Return the (x, y) coordinate for the center point of the cell that contains the specified text.  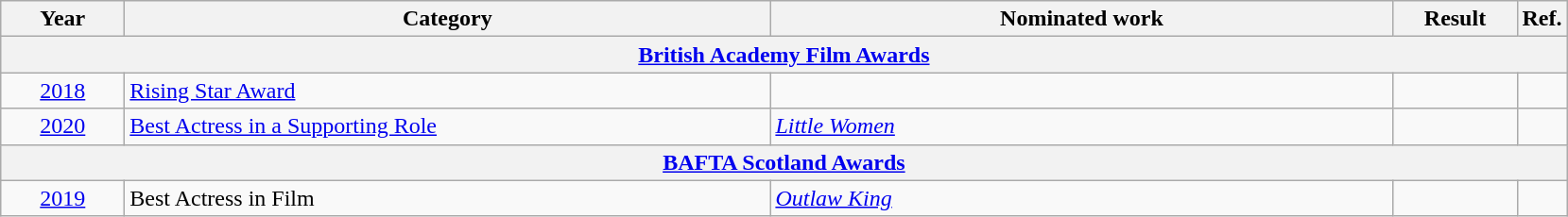
Category (448, 19)
2020 (62, 126)
Result (1456, 19)
Rising Star Award (448, 91)
Little Women (1081, 126)
Nominated work (1081, 19)
British Academy Film Awards (784, 55)
2019 (62, 198)
Best Actress in a Supporting Role (448, 126)
BAFTA Scotland Awards (784, 162)
Ref. (1542, 19)
Best Actress in Film (448, 198)
Year (62, 19)
Outlaw King (1081, 198)
2018 (62, 91)
